Search for the cell housing the specified text and yield its [x, y] center coordinate. 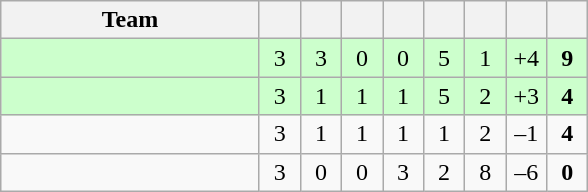
9 [568, 58]
+4 [526, 58]
–1 [526, 134]
8 [486, 172]
Team [130, 20]
–6 [526, 172]
+3 [526, 96]
